For the text-containing cell, return its midpoint in [X, Y] coordinate format. 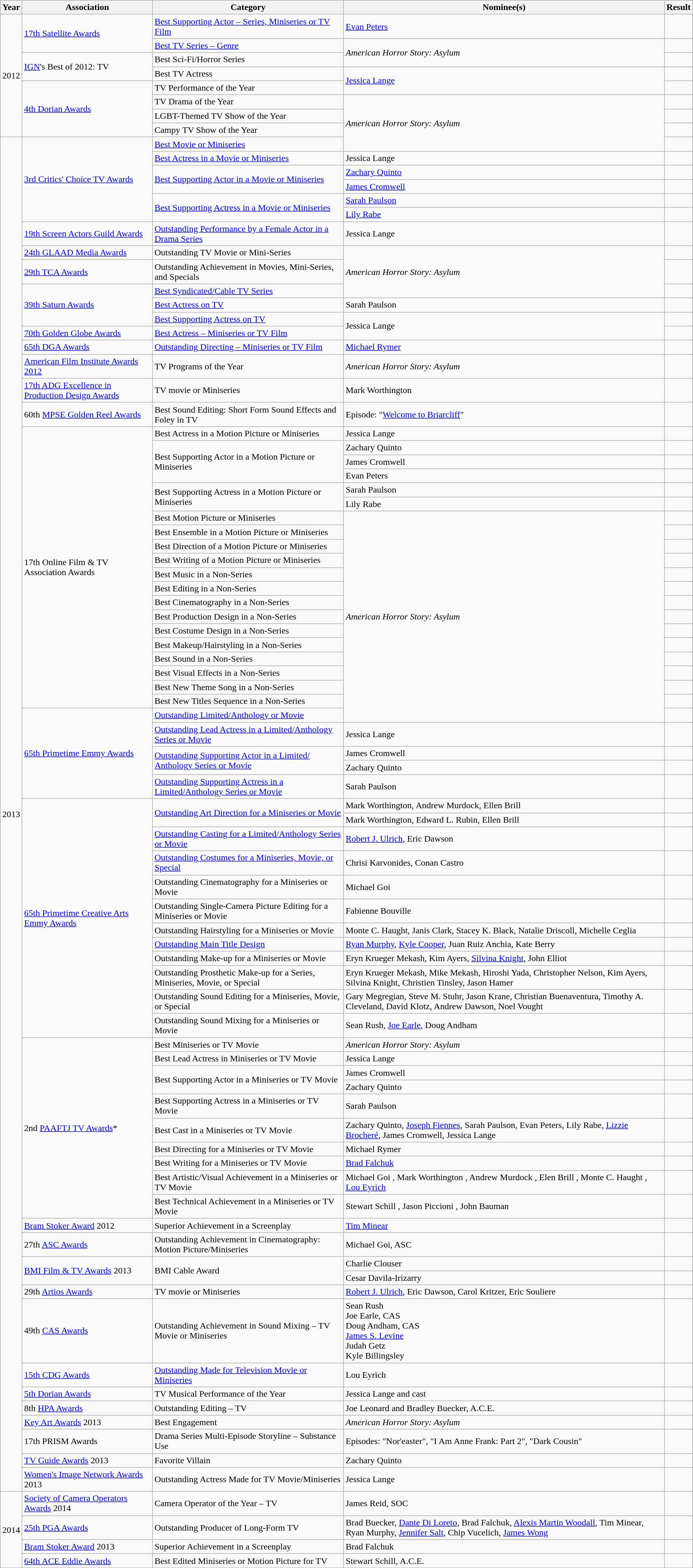
Outstanding Single-Camera Picture Editing for a Miniseries or Movie [248, 911]
5th Dorian Awards [87, 1394]
Eryn Krueger Mekash, Mike Mekash, Hiroshi Yada, Christopher Nelson, Kim Ayers, Silvina Knight, Christien Tinsley, Jason Hamer [504, 977]
Outstanding Casting for a Limited/Anthology Series or Movie [248, 839]
17th PRISM Awards [87, 1441]
Best Costume Design in a Non-Series [248, 631]
Association [87, 7]
Robert J. Ulrich, Eric Dawson [504, 839]
Outstanding Sound Mixing for a Miniseries or Movie [248, 1026]
Best Supporting Actress in a Motion Picture or Miniseries [248, 497]
Best Actress on TV [248, 305]
Sean Rush Joe Earle, CAS Doug Andham, CAS James S. Levine Judah Getz Kyle Billingsley [504, 1331]
Stewart Schill, A.C.E. [504, 1561]
Drama Series Multi-Episode Storyline – Substance Use [248, 1441]
Best Ensemble in a Motion Picture or Miniseries [248, 532]
Outstanding Hairstyling for a Miniseries or Movie [248, 930]
Best Lead Actress in Miniseries or TV Movie [248, 1059]
Eryn Krueger Mekash, Kim Ayers, Silvina Knight, John Elliot [504, 958]
29th TCA Awards [87, 272]
Michael Goi, ASC [504, 1244]
Best Movie or Miniseries [248, 144]
70th Golden Globe Awards [87, 333]
Best Engagement [248, 1422]
Best Syndicated/Cable TV Series [248, 291]
Gary Megregian, Steve M. Stuhr, Jason Krane, Christian Buenaventura, Timothy A. Cleveland, David Klotz, Andrew Dawson, Noel Vought [504, 1001]
Best Makeup/Hairstyling in a Non-Series [248, 645]
Best Supporting Actor in a Motion Picture or Miniseries [248, 461]
4th Dorian Awards [87, 109]
29th Artios Awards [87, 1292]
Robert J. Ulrich, Eric Dawson, Carol Kritzer, Eric Souliere [504, 1292]
Favorite Villain [248, 1460]
Outstanding Achievement in Movies, Mini-Series, and Specials [248, 272]
2014 [11, 1530]
3rd Critics' Choice TV Awards [87, 179]
19th Screen Actors Guild Awards [87, 234]
Mark Worthington, Andrew Murdock, Ellen Brill [504, 806]
15th CDG Awards [87, 1375]
Brad Buecker, Dante Di Loreto, Brad Falchuk, Alexis Martin Woodall, Tim Minear, Ryan Murphy, Jennifer Salt, Chip Vucelich, James Wong [504, 1528]
Result [679, 7]
17th Satellite Awards [87, 33]
Best Motion Picture or Miniseries [248, 518]
IGN's Best of 2012: TV [87, 67]
Best New Titles Sequence in a Non-Series [248, 701]
Zachary Quinto, Joseph Fiennes, Sarah Paulson, Evan Peters, Lily Rabe, Lizzie Brocheré, James Cromwell, Jessica Lange [504, 1130]
Outstanding Art Direction for a Miniseries or Movie [248, 813]
2013 [11, 814]
Society of Camera Operators Awards 2014 [87, 1503]
24th GLAAD Media Awards [87, 253]
Outstanding Costumes for a Miniseries, Movie, or Special [248, 863]
Outstanding Make-up for a Miniseries or Movie [248, 958]
Outstanding Sound Editing for a Miniseries, Movie, or Special [248, 1001]
Michael Goi [504, 887]
Charlie Clouser [504, 1263]
Cesar Davila-Irizarry [504, 1278]
Best TV Actress [248, 74]
49th CAS Awards [87, 1331]
Best New Theme Song in a Non-Series [248, 687]
Outstanding Directing – Miniseries or TV Film [248, 347]
27th ASC Awards [87, 1244]
2nd PAAFTJ TV Awards* [87, 1128]
Key Art Awards 2013 [87, 1422]
Best Editing in a Non-Series [248, 588]
TV Guide Awards 2013 [87, 1460]
Episodes: "Nor'easter", "I Am Anne Frank: Part 2", "Dark Cousin" [504, 1441]
17th Online Film & TV Association Awards [87, 567]
Best Cast in a Miniseries or TV Movie [248, 1130]
Best Miniseries or TV Movie [248, 1045]
TV Performance of the Year [248, 88]
Outstanding Actress Made for TV Movie/Miniseries [248, 1480]
Best Visual Effects in a Non-Series [248, 673]
Joe Leonard and Bradley Buecker, A.C.E. [504, 1408]
Year [11, 7]
17th ADG Excellence in Production Design Awards [87, 390]
Category [248, 7]
Outstanding Producer of Long-Form TV [248, 1528]
Best Writing of a Motion Picture or Miniseries [248, 560]
Outstanding Lead Actress in a Limited/Anthology Series or Movie [248, 734]
Jessica Lange and cast [504, 1394]
Outstanding Prosthetic Make-up for a Series, Miniseries, Movie, or Special [248, 977]
Nominee(s) [504, 7]
Best Supporting Actor – Series, Miniseries or TV Film [248, 27]
Michael Goi , Mark Worthington , Andrew Murdock , Elen Brill , Monte C. Haught , Lou Eyrich [504, 1182]
Monte C. Haught, Janis Clark, Stacey K. Black, Natalie Driscoll, Michelle Ceglia [504, 930]
65th Primetime Emmy Awards [87, 753]
Best Supporting Actor in a Movie or Miniseries [248, 179]
Outstanding Supporting Actress in a Limited/Anthology Series or Movie [248, 787]
Best Actress in a Movie or Miniseries [248, 158]
Bram Stoker Award 2012 [87, 1225]
Mark Worthington [504, 390]
TV Drama of the Year [248, 102]
Best Supporting Actress in a Movie or Miniseries [248, 208]
Stewart Schill , Jason Piccioni , John Bauman [504, 1206]
65th Primetime Creative Arts Emmy Awards [87, 918]
Outstanding Achievement in Cinematography: Motion Picture/Miniseries [248, 1244]
Best Sci-Fi/Horror Series [248, 60]
Best Supporting Actor in a Miniseries or TV Movie [248, 1080]
Ryan Murphy, Kyle Cooper, Juan Ruiz Anchia, Kate Berry [504, 944]
LGBT-Themed TV Show of the Year [248, 116]
Best Edited Miniseries or Motion Picture for TV [248, 1561]
Best Cinematography in a Non-Series [248, 602]
Outstanding Supporting Actor in a Limited/ Anthology Series or Movie [248, 761]
65th DGA Awards [87, 347]
Best Supporting Actress on TV [248, 319]
Best Artistic/Visual Achievement in a Miniseries or TV Movie [248, 1182]
Outstanding Performance by a Female Actor in a Drama Series [248, 234]
James Reid, SOC [504, 1503]
Best Writing for a Miniseries or TV Movie [248, 1163]
Camera Operator of the Year – TV [248, 1503]
Best Music in a Non-Series [248, 574]
Best Supporting Actress in a Miniseries or TV Movie [248, 1106]
American Film Institute Awards 2012 [87, 366]
TV Programs of the Year [248, 366]
Best Production Design in a Non-Series [248, 617]
Outstanding Cinematography for a Miniseries or Movie [248, 887]
39th Saturn Awards [87, 305]
60th MPSE Golden Reel Awards [87, 414]
25th PGA Awards [87, 1528]
Best Sound in a Non-Series [248, 659]
Outstanding TV Movie or Mini-Series [248, 253]
Chrisi Karvonides, Conan Castro [504, 863]
Women's Image Network Awards 2013 [87, 1480]
Tim Minear [504, 1225]
Outstanding Limited/Anthology or Movie [248, 715]
Outstanding Main Title Design [248, 944]
Mark Worthington, Edward L. Rubin, Ellen Brill [504, 820]
TV Musical Performance of the Year [248, 1394]
Best Directing for a Miniseries or TV Movie [248, 1149]
Best Technical Achievement in a Miniseries or TV Movie [248, 1206]
2012 [11, 76]
Episode: "Welcome to Briarcliff" [504, 414]
BMI Film & TV Awards 2013 [87, 1270]
Best Direction of a Motion Picture or Miniseries [248, 546]
Campy TV Show of the Year [248, 130]
Best Actress – Miniseries or TV Film [248, 333]
64th ACE Eddie Awards [87, 1561]
Lou Eyrich [504, 1375]
Outstanding Made for Television Movie or Miniseries [248, 1375]
Best TV Series – Genre [248, 46]
Best Sound Editing: Short Form Sound Effects and Foley in TV [248, 414]
Best Actress in a Motion Picture or Miniseries [248, 433]
Fabienne Bouville [504, 911]
8th HPA Awards [87, 1408]
Outstanding Editing – TV [248, 1408]
Sean Rush, Joe Earle, Doug Andham [504, 1026]
BMI Cable Award [248, 1270]
Outstanding Achievement in Sound Mixing – TV Movie or Miniseries [248, 1331]
Bram Stoker Award 2013 [87, 1547]
